Identify which cell holds the provided text, then report its [x, y] central coordinate. 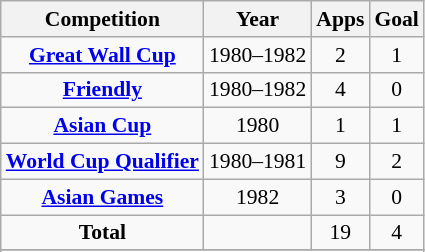
Year [258, 19]
World Cup Qualifier [102, 162]
1980–1981 [258, 162]
Total [102, 233]
Apps [340, 19]
Competition [102, 19]
Great Wall Cup [102, 55]
Goal [396, 19]
9 [340, 162]
Asian Cup [102, 126]
1982 [258, 197]
Asian Games [102, 197]
19 [340, 233]
Friendly [102, 90]
1980 [258, 126]
3 [340, 197]
